Extract the [X, Y] coordinate from the center of the cell holding the provided text.  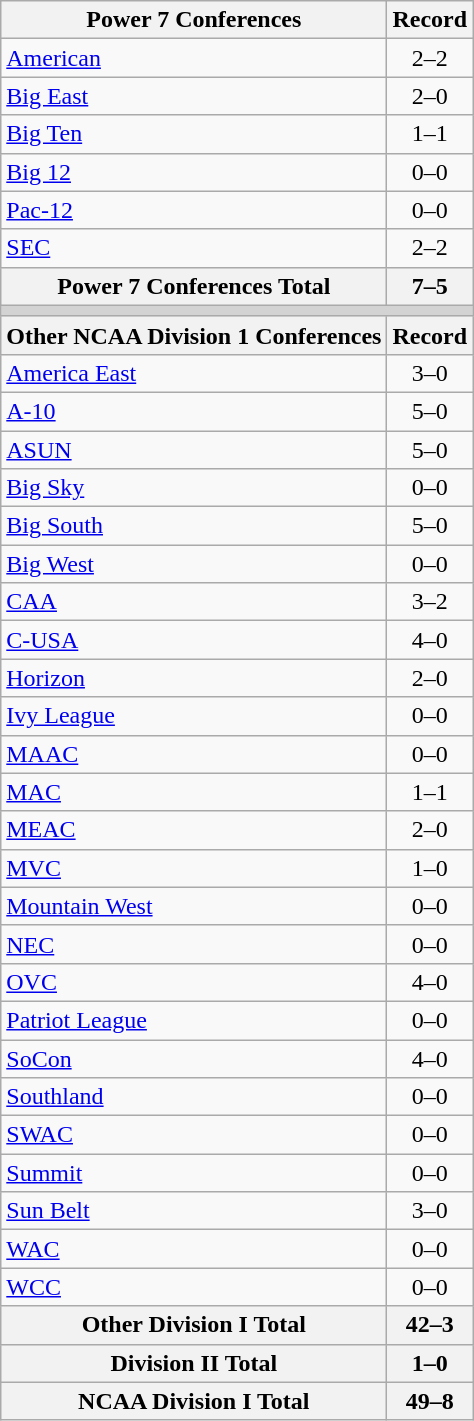
MAAC [194, 754]
3–2 [430, 602]
49–8 [430, 1401]
NCAA Division I Total [194, 1401]
7–5 [430, 286]
Big 12 [194, 172]
Pac-12 [194, 210]
Ivy League [194, 716]
Mountain West [194, 906]
Southland [194, 1097]
MVC [194, 868]
A-10 [194, 411]
Other NCAA Division 1 Conferences [194, 335]
NEC [194, 944]
Big South [194, 526]
Power 7 Conferences Total [194, 286]
WCC [194, 1287]
C-USA [194, 640]
OVC [194, 982]
MAC [194, 792]
SoCon [194, 1059]
Sun Belt [194, 1211]
Horizon [194, 678]
Division II Total [194, 1363]
Power 7 Conferences [194, 20]
Big West [194, 564]
MEAC [194, 830]
42–3 [430, 1325]
WAC [194, 1249]
SEC [194, 248]
Summit [194, 1173]
Patriot League [194, 1020]
American [194, 58]
SWAC [194, 1135]
Big East [194, 96]
America East [194, 373]
ASUN [194, 449]
CAA [194, 602]
Other Division I Total [194, 1325]
Big Sky [194, 488]
Big Ten [194, 134]
